Detect which cell encompasses the target text, then output its (X, Y) center coordinate. 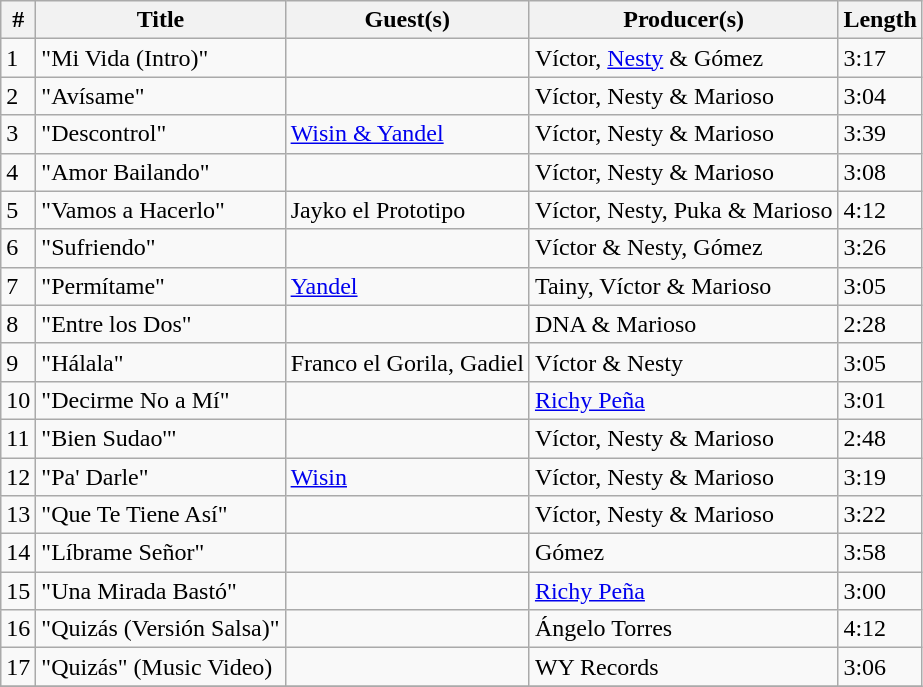
Víctor & Nesty, Gómez (684, 248)
13 (18, 515)
3:00 (880, 591)
3 (18, 134)
"Hálala" (160, 362)
DNA & Marioso (684, 324)
Tainy, Víctor & Marioso (684, 286)
5 (18, 210)
"Descontrol" (160, 134)
"Líbrame Señor" (160, 553)
4 (18, 172)
10 (18, 400)
WY Records (684, 667)
3:26 (880, 248)
"Mi Vida (Intro)" (160, 58)
"Avísame" (160, 96)
"Quizás" (Music Video) (160, 667)
15 (18, 591)
3:01 (880, 400)
7 (18, 286)
3:22 (880, 515)
Producer(s) (684, 20)
14 (18, 553)
"Decirme No a Mí" (160, 400)
"Bien Sudao'" (160, 438)
"Una Mirada Bastó" (160, 591)
"Pa' Darle" (160, 477)
2 (18, 96)
Víctor, Nesty, Puka & Marioso (684, 210)
"Permítame" (160, 286)
Wisin (407, 477)
"Vamos a Hacerlo" (160, 210)
Length (880, 20)
2:48 (880, 438)
# (18, 20)
Guest(s) (407, 20)
6 (18, 248)
8 (18, 324)
3:19 (880, 477)
Jayko el Prototipo (407, 210)
"Sufriendo" (160, 248)
17 (18, 667)
Yandel (407, 286)
3:06 (880, 667)
"Que Te Tiene Así" (160, 515)
"Entre los Dos" (160, 324)
1 (18, 58)
2:28 (880, 324)
3:04 (880, 96)
Ángelo Torres (684, 629)
"Quizás (Versión Salsa)" (160, 629)
3:39 (880, 134)
"Amor Bailando" (160, 172)
3:17 (880, 58)
Title (160, 20)
16 (18, 629)
11 (18, 438)
12 (18, 477)
Gómez (684, 553)
9 (18, 362)
Víctor, Nesty & Gómez (684, 58)
3:08 (880, 172)
Víctor & Nesty (684, 362)
Franco el Gorila, Gadiel (407, 362)
Wisin & Yandel (407, 134)
3:58 (880, 553)
